Locate the cell with the specified text and output its [x, y] center coordinate. 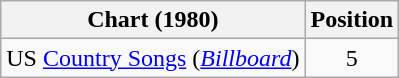
5 [352, 58]
Position [352, 20]
US Country Songs (Billboard) [153, 58]
Chart (1980) [153, 20]
